From the cell containing the given text, extract its center point as [x, y] coordinate. 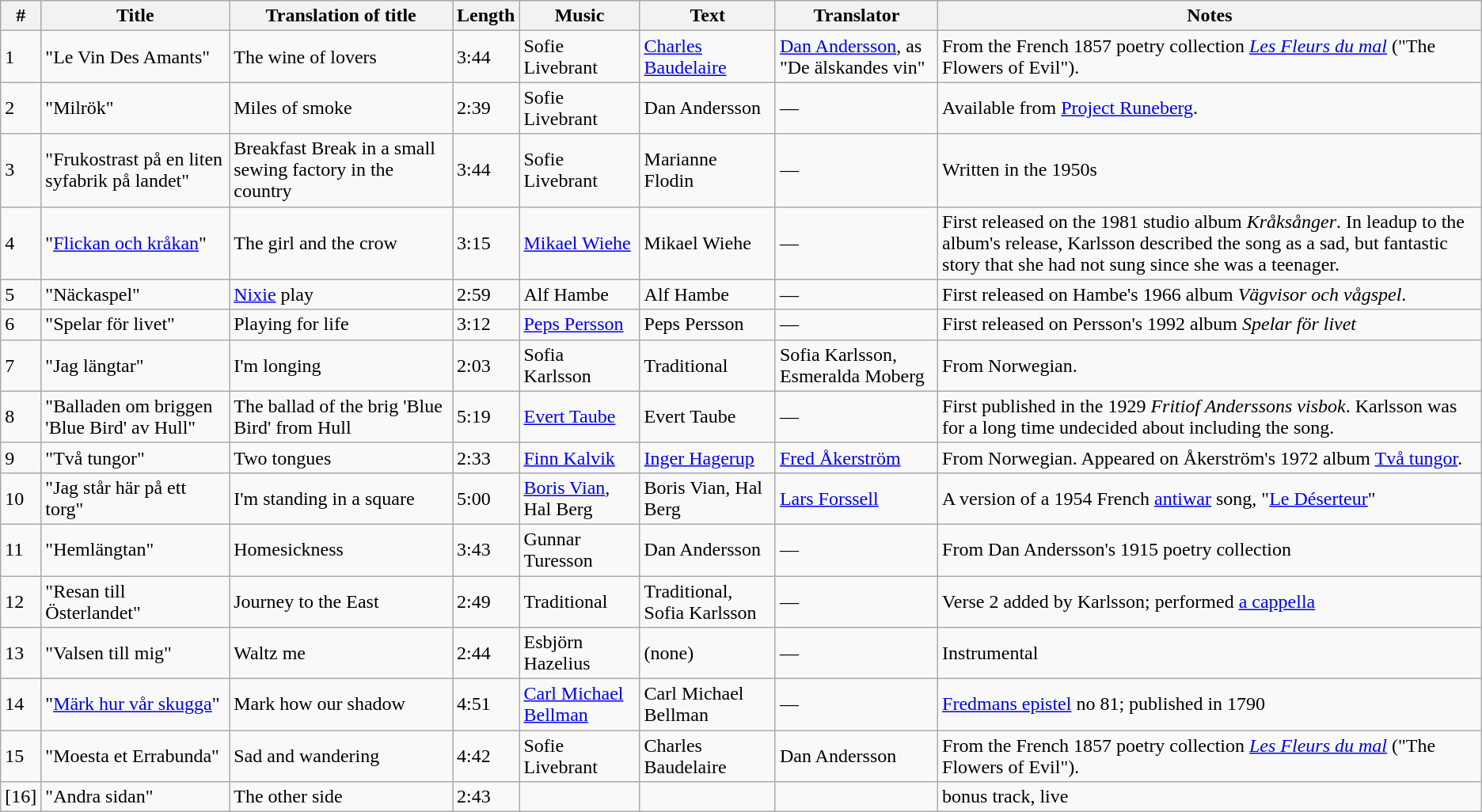
Dan Andersson, as "De älskandes vin" [857, 57]
From Dan Andersson's 1915 poetry collection [1210, 549]
First published in the 1929 Fritiof Anderssons visbok. Karlsson was for a long time undecided about including the song. [1210, 416]
[16] [21, 797]
Text [708, 16]
10 [21, 499]
First released on Persson's 1992 album Spelar för livet [1210, 324]
5 [21, 294]
3 [21, 170]
"Balladen om briggen 'Blue Bird' av Hull" [135, 416]
"Hemlängtan" [135, 549]
5:00 [486, 499]
2:43 [486, 797]
2 [21, 108]
5:19 [486, 416]
"Jag längtar" [135, 366]
"Två tungor" [135, 457]
12 [21, 601]
4:51 [486, 704]
First released on Hambe's 1966 album Vägvisor och vågspel. [1210, 294]
From Norwegian. Appeared on Åkerström's 1972 album Två tungor. [1210, 457]
Written in the 1950s [1210, 170]
Finn Kalvik [579, 457]
Playing for life [341, 324]
Esbjörn Hazelius [579, 654]
Traditional, Sofia Karlsson [708, 601]
Waltz me [341, 654]
"Frukostrast på en liten syfabrik på landet" [135, 170]
I'm standing in a square [341, 499]
Lars Forssell [857, 499]
I'm longing [341, 366]
The wine of lovers [341, 57]
Instrumental [1210, 654]
"Jag står här på ett torg" [135, 499]
7 [21, 366]
2:49 [486, 601]
Nixie play [341, 294]
"Märk hur vår skugga" [135, 704]
# [21, 16]
The ballad of the brig 'Blue Bird' from Hull [341, 416]
"Näckaspel" [135, 294]
Notes [1210, 16]
3:15 [486, 243]
Two tongues [341, 457]
Inger Hagerup [708, 457]
13 [21, 654]
Journey to the East [341, 601]
Sad and wandering [341, 757]
2:39 [486, 108]
(none) [708, 654]
"Le Vin Des Amants" [135, 57]
Translation of title [341, 16]
"Andra sidan" [135, 797]
Breakfast Break in a small sewing factory in the country [341, 170]
Verse 2 added by Karlsson; performed a cappella [1210, 601]
Mark how our shadow [341, 704]
11 [21, 549]
"Resan till Österlandet" [135, 601]
2:03 [486, 366]
From Norwegian. [1210, 366]
Fred Åkerström [857, 457]
Translator [857, 16]
Title [135, 16]
2:59 [486, 294]
"Flickan och kråkan" [135, 243]
4:42 [486, 757]
Length [486, 16]
Sofia Karlsson, Esmeralda Moberg [857, 366]
Sofia Karlsson [579, 366]
1 [21, 57]
The girl and the crow [341, 243]
Music [579, 16]
2:44 [486, 654]
"Moesta et Errabunda" [135, 757]
14 [21, 704]
6 [21, 324]
Homesickness [341, 549]
3:12 [486, 324]
Marianne Flodin [708, 170]
A version of a 1954 French antiwar song, "Le Déserteur" [1210, 499]
3:43 [486, 549]
4 [21, 243]
The other side [341, 797]
8 [21, 416]
9 [21, 457]
bonus track, live [1210, 797]
Miles of smoke [341, 108]
"Milrök" [135, 108]
2:33 [486, 457]
15 [21, 757]
"Valsen till mig" [135, 654]
"Spelar för livet" [135, 324]
Available from Project Runeberg. [1210, 108]
Gunnar Turesson [579, 549]
Fredmans epistel no 81; published in 1790 [1210, 704]
